From the cell containing the given text, extract its center point as [X, Y] coordinate. 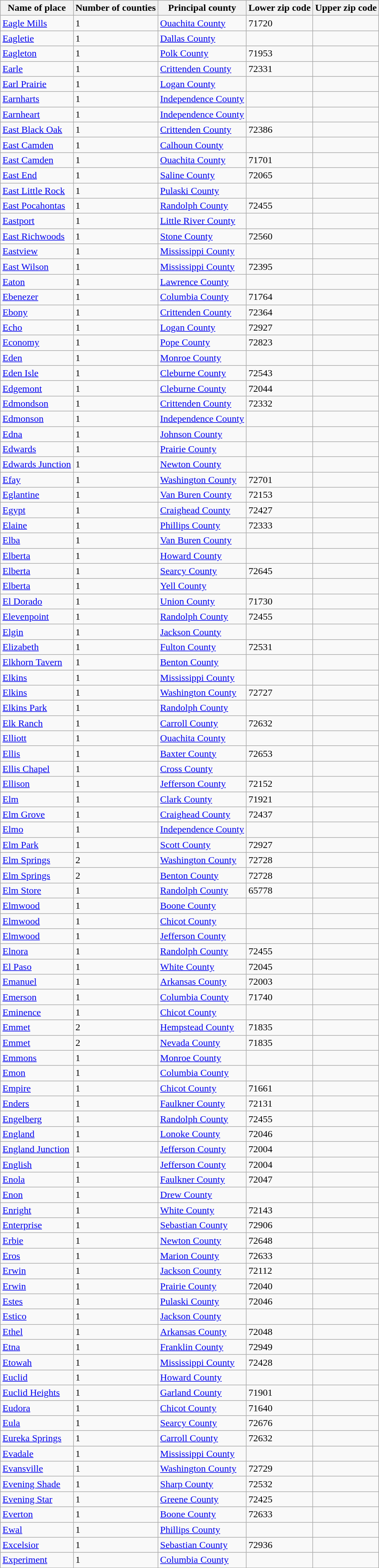
Etowah [37, 1362]
72428 [280, 1362]
Lawrence County [202, 282]
Edmondson [37, 403]
Eastview [37, 251]
72701 [280, 480]
Elm Grove [37, 814]
English [37, 1165]
Euclid [37, 1377]
Clark County [202, 799]
Earnheart [37, 114]
72531 [280, 647]
Ebony [37, 312]
East Wilson [37, 267]
Elkins Park [37, 708]
Cross County [202, 769]
Eden Isle [37, 373]
Polk County [202, 54]
71720 [280, 23]
Ebenezer [37, 297]
Garland County [202, 1392]
Estes [37, 1301]
Enders [37, 1103]
72949 [280, 1347]
Ellison [37, 784]
Eureka Springs [37, 1438]
Emanuel [37, 982]
Upper zip code [346, 8]
Ellis [37, 754]
72653 [280, 754]
Eros [37, 1256]
72676 [280, 1423]
Eastport [37, 221]
71953 [280, 54]
Eagle Mills [37, 23]
Evadale [37, 1454]
Hempstead County [202, 1027]
Little River County [202, 221]
Number of counties [116, 8]
Earnharts [37, 99]
72333 [280, 525]
Enon [37, 1195]
Elevenpoint [37, 616]
El Dorado [37, 601]
Eagletie [37, 38]
72427 [280, 510]
Emon [37, 1073]
Emmons [37, 1058]
Pope County [202, 343]
Edgemont [37, 388]
72003 [280, 982]
71701 [280, 160]
72823 [280, 343]
71661 [280, 1088]
72112 [280, 1271]
Euclid Heights [37, 1392]
England [37, 1134]
Fulton County [202, 647]
72364 [280, 312]
72560 [280, 236]
72727 [280, 693]
71764 [280, 297]
Elaine [37, 525]
Drew County [202, 1195]
Ethel [37, 1332]
Elgin [37, 632]
Elmo [37, 830]
Etna [37, 1347]
East Little Rock [37, 191]
Economy [37, 343]
Baxter County [202, 754]
Elba [37, 541]
72543 [280, 373]
Egypt [37, 510]
Eglantine [37, 495]
Elizabeth [37, 647]
Emerson [37, 997]
Eagleton [37, 54]
Nevada County [202, 1043]
East End [37, 175]
72045 [280, 967]
Evening Star [37, 1499]
Elkhorn Tavern [37, 662]
71740 [280, 997]
Edmonson [37, 419]
Engelberg [37, 1119]
Johnson County [202, 434]
Yell County [202, 586]
East Richwoods [37, 236]
72131 [280, 1103]
72332 [280, 403]
Stone County [202, 236]
72425 [280, 1499]
Excelsior [37, 1545]
71901 [280, 1392]
72729 [280, 1469]
72048 [280, 1332]
71730 [280, 601]
East Black Oak [37, 130]
72648 [280, 1241]
Elliott [37, 738]
Erbie [37, 1241]
East Pocahontas [37, 206]
Experiment [37, 1560]
Marion County [202, 1256]
Enright [37, 1210]
Calhoun County [202, 145]
Eudora [37, 1408]
Franklin County [202, 1347]
Evening Shade [37, 1484]
Everton [37, 1514]
Union County [202, 601]
72331 [280, 69]
Edwards [37, 449]
Earle [37, 69]
Greene County [202, 1499]
Elm [37, 799]
Edwards Junction [37, 465]
72152 [280, 784]
72386 [280, 130]
Efay [37, 480]
Elk Ranch [37, 723]
Eula [37, 1423]
Edna [37, 434]
Dallas County [202, 38]
Lonoke County [202, 1134]
Echo [37, 327]
72395 [280, 267]
72437 [280, 814]
Elm Park [37, 845]
Empire [37, 1088]
Scott County [202, 845]
72044 [280, 388]
Saline County [202, 175]
Enterprise [37, 1225]
El Paso [37, 967]
Lower zip code [280, 8]
Elm Store [37, 890]
72143 [280, 1210]
72153 [280, 495]
65778 [280, 890]
72906 [280, 1225]
Sharp County [202, 1484]
72936 [280, 1545]
Earl Prairie [37, 84]
Ewal [37, 1530]
Ellis Chapel [37, 769]
Eminence [37, 1012]
72047 [280, 1180]
72040 [280, 1286]
71640 [280, 1408]
Evansville [37, 1469]
Eaton [37, 282]
Principal county [202, 8]
Estico [37, 1317]
Name of place [37, 8]
Elnora [37, 952]
72645 [280, 571]
Eden [37, 358]
71921 [280, 799]
England Junction [37, 1149]
72065 [280, 175]
Enola [37, 1180]
72532 [280, 1484]
